Output the (X, Y) coordinate of the center of the cell containing the given text.  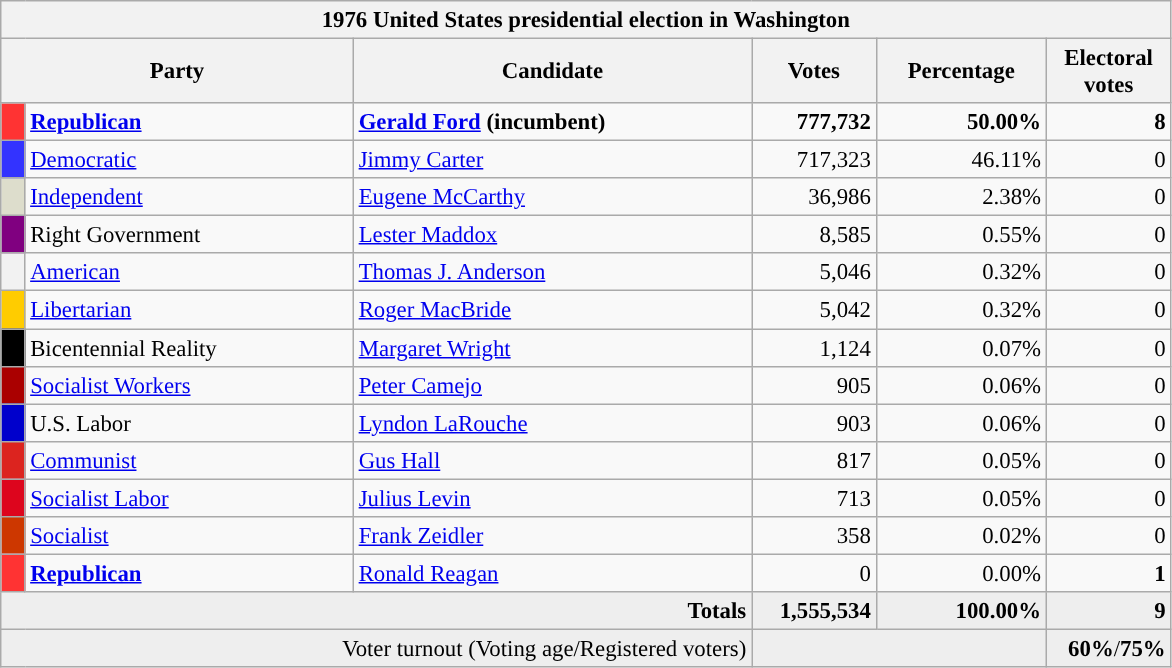
1,555,534 (814, 611)
Ronald Reagan (552, 573)
U.S. Labor (189, 423)
5,042 (814, 310)
0.07% (961, 348)
8 (1108, 122)
Communist (189, 460)
Frank Zeidler (552, 536)
Jimmy Carter (552, 160)
1,124 (814, 348)
Thomas J. Anderson (552, 273)
905 (814, 385)
Libertarian (189, 310)
Right Government (189, 235)
46.11% (961, 160)
Electoral votes (1108, 72)
0.02% (961, 536)
713 (814, 498)
Bicentennial Reality (189, 348)
Lyndon LaRouche (552, 423)
Votes (814, 72)
0.55% (961, 235)
36,986 (814, 197)
Lester Maddox (552, 235)
Totals (376, 611)
8,585 (814, 235)
Voter turnout (Voting age/Registered voters) (376, 648)
817 (814, 460)
Eugene McCarthy (552, 197)
5,046 (814, 273)
9 (1108, 611)
Socialist Workers (189, 385)
358 (814, 536)
Candidate (552, 72)
Roger MacBride (552, 310)
60%/75% (1108, 648)
Socialist (189, 536)
1 (1108, 573)
Gerald Ford (incumbent) (552, 122)
903 (814, 423)
777,732 (814, 122)
Socialist Labor (189, 498)
Peter Camejo (552, 385)
0.00% (961, 573)
50.00% (961, 122)
American (189, 273)
Percentage (961, 72)
Julius Levin (552, 498)
Gus Hall (552, 460)
100.00% (961, 611)
2.38% (961, 197)
Margaret Wright (552, 348)
1976 United States presidential election in Washington (586, 20)
717,323 (814, 160)
Party (178, 72)
Democratic (189, 160)
Independent (189, 197)
